Find where the given text appears and provide that cell's center as [X, Y] coordinate. 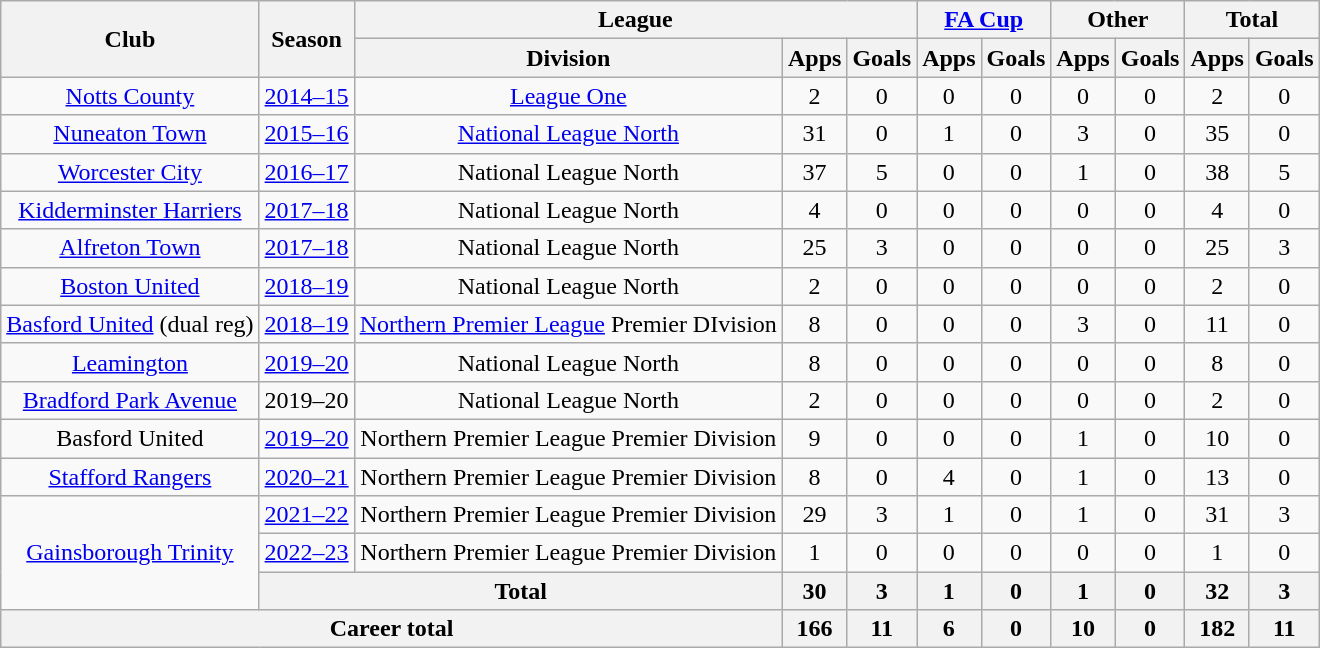
2021–22 [306, 515]
29 [814, 515]
Division [568, 58]
2020–21 [306, 477]
Alfreton Town [130, 248]
37 [814, 172]
Basford United [130, 438]
Kidderminster Harriers [130, 210]
Club [130, 39]
32 [1217, 591]
Worcester City [130, 172]
Other [1118, 20]
38 [1217, 172]
30 [814, 591]
Basford United (dual reg) [130, 324]
2015–16 [306, 134]
9 [814, 438]
6 [949, 629]
166 [814, 629]
Stafford Rangers [130, 477]
35 [1217, 134]
Bradford Park Avenue [130, 400]
FA Cup [984, 20]
League [635, 20]
Leamington [130, 362]
2022–23 [306, 553]
182 [1217, 629]
Notts County [130, 96]
2014–15 [306, 96]
Nuneaton Town [130, 134]
Gainsborough Trinity [130, 553]
Season [306, 39]
Northern Premier League Premier DIvision [568, 324]
Boston United [130, 286]
13 [1217, 477]
2016–17 [306, 172]
League One [568, 96]
Career total [392, 629]
